Return the [x, y] coordinate for the center point of the cell that contains the specified text.  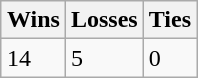
14 [33, 58]
Wins [33, 20]
5 [104, 58]
Ties [170, 20]
Losses [104, 20]
0 [170, 58]
